Determine the (x, y) coordinate at the center of the cell enclosing the given text.  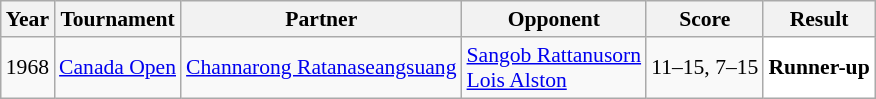
Tournament (118, 19)
Year (28, 19)
Partner (321, 19)
1968 (28, 68)
Runner-up (818, 68)
Channarong Ratanaseangsuang (321, 68)
Canada Open (118, 68)
Opponent (554, 19)
Sangob Rattanusorn Lois Alston (554, 68)
11–15, 7–15 (704, 68)
Result (818, 19)
Score (704, 19)
